Return [X, Y] of the center of cell containing provided text 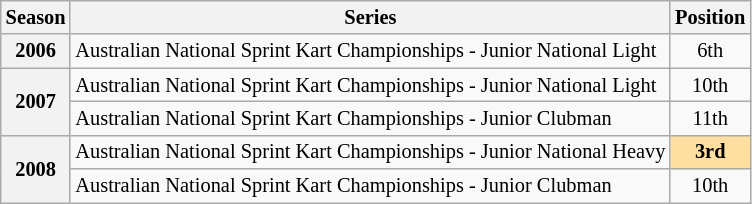
Australian National Sprint Kart Championships - Junior National Heavy [370, 152]
Series [370, 17]
Position [710, 17]
2006 [36, 51]
11th [710, 118]
2007 [36, 102]
2008 [36, 168]
6th [710, 51]
Season [36, 17]
3rd [710, 152]
